Find where the given text appears and provide that cell's center as (x, y) coordinate. 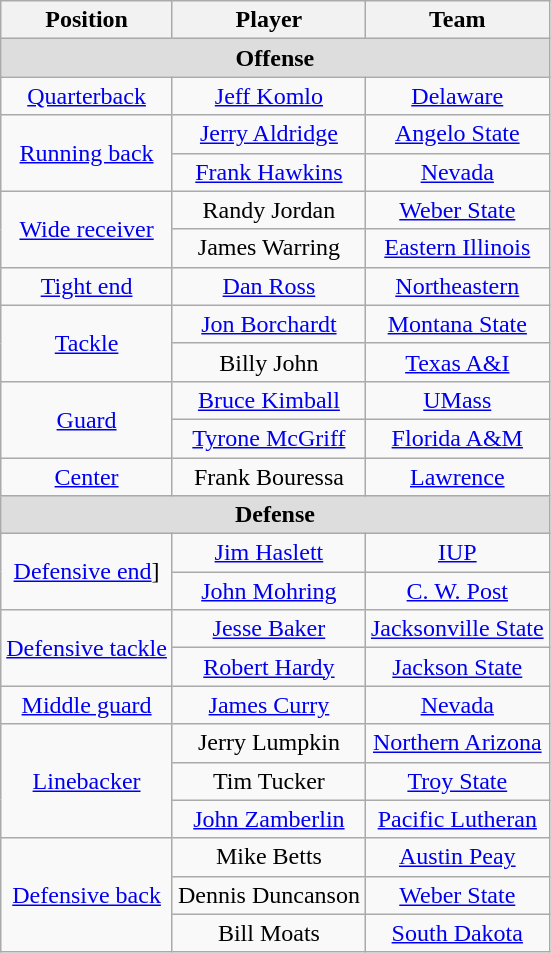
Defensive back (87, 895)
Offense (275, 58)
Defensive end] (87, 572)
Team (457, 20)
Frank Bouressa (268, 477)
Jeff Komlo (268, 96)
Player (268, 20)
Bruce Kimball (268, 400)
Robert Hardy (268, 667)
Northern Arizona (457, 743)
Northeastern (457, 286)
John Zamberlin (268, 819)
James Warring (268, 248)
Jacksonville State (457, 629)
Eastern Illinois (457, 248)
Tim Tucker (268, 781)
James Curry (268, 705)
Angelo State (457, 134)
Jerry Aldridge (268, 134)
IUP (457, 553)
Lawrence (457, 477)
Tyrone McGriff (268, 438)
Jackson State (457, 667)
Troy State (457, 781)
Austin Peay (457, 857)
Pacific Lutheran (457, 819)
Texas A&I (457, 362)
Florida A&M (457, 438)
Tight end (87, 286)
South Dakota (457, 933)
Montana State (457, 324)
Jesse Baker (268, 629)
Mike Betts (268, 857)
Jerry Lumpkin (268, 743)
Dennis Duncanson (268, 895)
Frank Hawkins (268, 172)
Center (87, 477)
UMass (457, 400)
Position (87, 20)
Randy Jordan (268, 210)
C. W. Post (457, 591)
Defense (275, 515)
Wide receiver (87, 229)
Jim Haslett (268, 553)
John Mohring (268, 591)
Jon Borchardt (268, 324)
Guard (87, 419)
Tackle (87, 343)
Linebacker (87, 781)
Defensive tackle (87, 648)
Delaware (457, 96)
Bill Moats (268, 933)
Middle guard (87, 705)
Running back (87, 153)
Quarterback (87, 96)
Dan Ross (268, 286)
Billy John (268, 362)
